Pinpoint the cell where the given text exists, returning its [X, Y] midpoint coordinate. 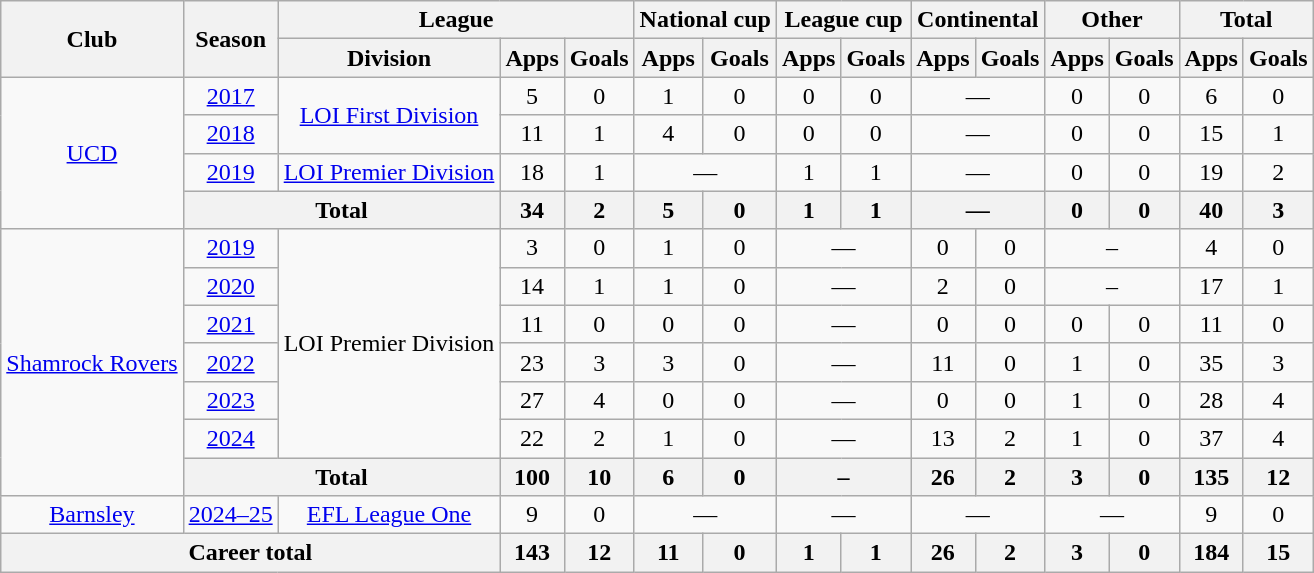
28 [1211, 400]
Division [389, 58]
2022 [230, 362]
Continental [978, 20]
2024–25 [230, 515]
EFL League One [389, 515]
100 [532, 477]
40 [1211, 210]
2024 [230, 438]
37 [1211, 438]
National cup [705, 20]
Shamrock Rovers [92, 362]
League [456, 20]
34 [532, 210]
2021 [230, 324]
Other [1112, 20]
13 [943, 438]
135 [1211, 477]
Season [230, 39]
27 [532, 400]
184 [1211, 553]
UCD [92, 153]
2020 [230, 286]
23 [532, 362]
17 [1211, 286]
Barnsley [92, 515]
2018 [230, 134]
14 [532, 286]
22 [532, 438]
10 [599, 477]
19 [1211, 172]
League cup [843, 20]
35 [1211, 362]
143 [532, 553]
18 [532, 172]
2017 [230, 96]
Career total [250, 553]
LOI First Division [389, 115]
2023 [230, 400]
Club [92, 39]
